Scan for the cell matching the given text and deliver its (X, Y) coordinate at center. 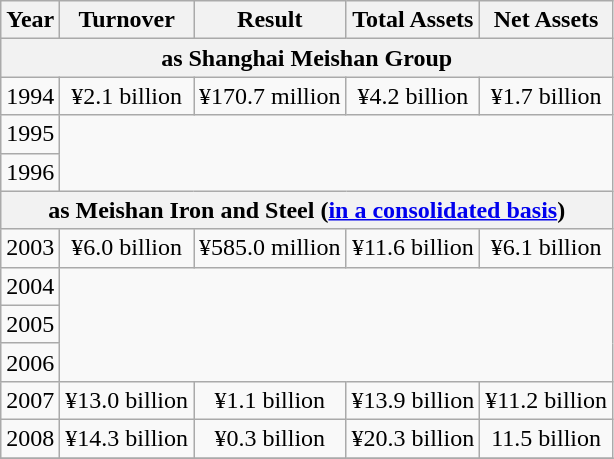
2007 (30, 400)
¥13.9 billion (413, 400)
Turnover (127, 20)
¥0.3 billion (270, 438)
¥6.1 billion (546, 248)
2003 (30, 248)
1996 (30, 172)
2004 (30, 286)
1994 (30, 96)
¥2.1 billion (127, 96)
2005 (30, 324)
Total Assets (413, 20)
2008 (30, 438)
¥6.0 billion (127, 248)
¥20.3 billion (413, 438)
¥13.0 billion (127, 400)
as Shanghai Meishan Group (307, 58)
¥11.6 billion (413, 248)
¥1.1 billion (270, 400)
¥1.7 billion (546, 96)
11.5 billion (546, 438)
Year (30, 20)
1995 (30, 134)
Net Assets (546, 20)
¥14.3 billion (127, 438)
¥170.7 million (270, 96)
as Meishan Iron and Steel (in a consolidated basis) (307, 210)
¥4.2 billion (413, 96)
2006 (30, 362)
¥585.0 million (270, 248)
¥11.2 billion (546, 400)
Result (270, 20)
